Return the (X, Y) coordinate for the center point of the cell that contains the specified text.  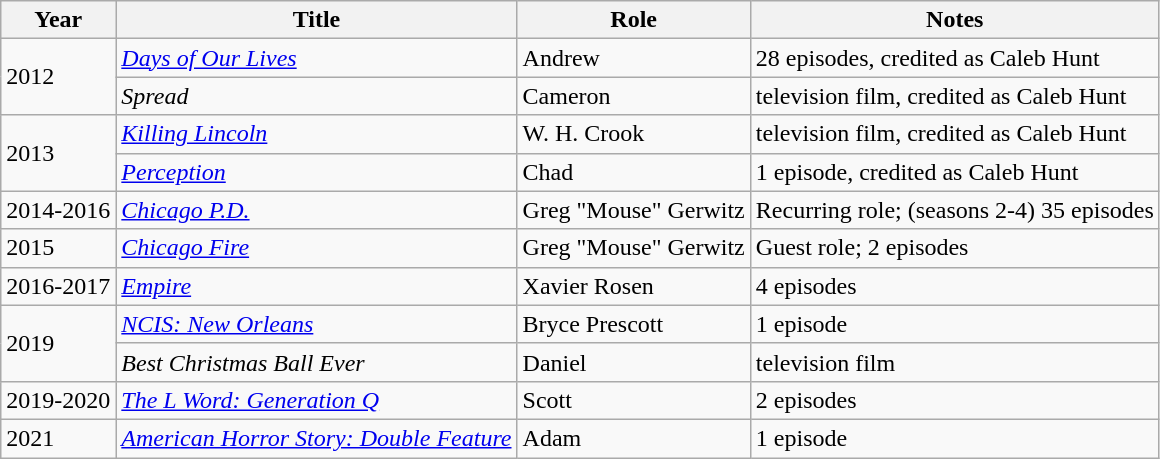
Chad (634, 172)
Cameron (634, 96)
4 episodes (954, 286)
The L Word: Generation Q (316, 400)
Guest role; 2 episodes (954, 248)
2015 (58, 248)
Days of Our Lives (316, 58)
Spread (316, 96)
Year (58, 20)
Recurring role; (seasons 2-4) 35 episodes (954, 210)
2014-2016 (58, 210)
2016-2017 (58, 286)
1 episode, credited as Caleb Hunt (954, 172)
2019 (58, 343)
American Horror Story: Double Feature (316, 438)
28 episodes, credited as Caleb Hunt (954, 58)
Bryce Prescott (634, 324)
Xavier Rosen (634, 286)
Daniel (634, 362)
2013 (58, 153)
Andrew (634, 58)
Scott (634, 400)
2021 (58, 438)
Title (316, 20)
television film (954, 362)
Best Christmas Ball Ever (316, 362)
Empire (316, 286)
Adam (634, 438)
Perception (316, 172)
Chicago P.D. (316, 210)
Notes (954, 20)
Role (634, 20)
NCIS: New Orleans (316, 324)
2012 (58, 77)
W. H. Crook (634, 134)
2 episodes (954, 400)
2019-2020 (58, 400)
Chicago Fire (316, 248)
Killing Lincoln (316, 134)
